From the cell containing the given text, extract its center point as [x, y] coordinate. 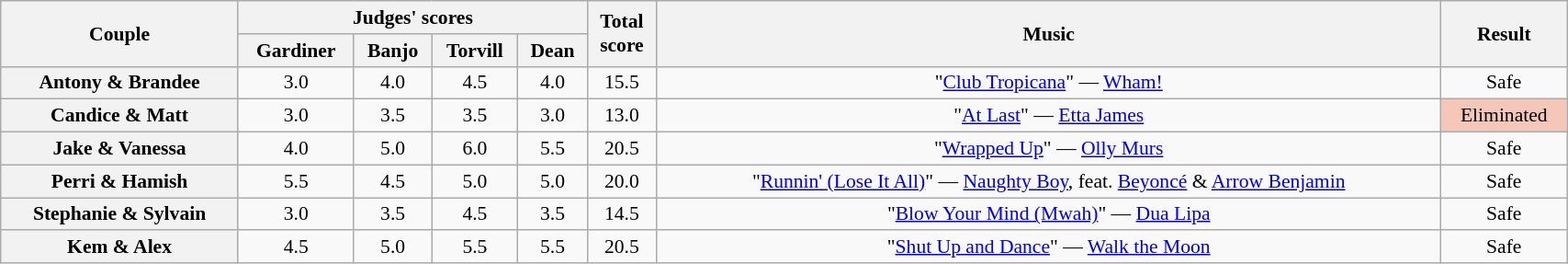
"Blow Your Mind (Mwah)" — Dua Lipa [1048, 214]
Perri & Hamish [119, 181]
"Runnin' (Lose It All)" — Naughty Boy, feat. Beyoncé & Arrow Benjamin [1048, 181]
13.0 [621, 116]
Stephanie & Sylvain [119, 214]
Couple [119, 33]
Dean [553, 51]
Candice & Matt [119, 116]
"Club Tropicana" — Wham! [1048, 83]
Jake & Vanessa [119, 149]
Antony & Brandee [119, 83]
20.0 [621, 181]
Result [1505, 33]
14.5 [621, 214]
Music [1048, 33]
Banjo [393, 51]
"Wrapped Up" — Olly Murs [1048, 149]
Kem & Alex [119, 247]
"Shut Up and Dance" — Walk the Moon [1048, 247]
15.5 [621, 83]
Gardiner [296, 51]
Judges' scores [412, 17]
Torvill [474, 51]
"At Last" — Etta James [1048, 116]
6.0 [474, 149]
Eliminated [1505, 116]
Totalscore [621, 33]
